Detect which cell encompasses the target text, then output its (X, Y) center coordinate. 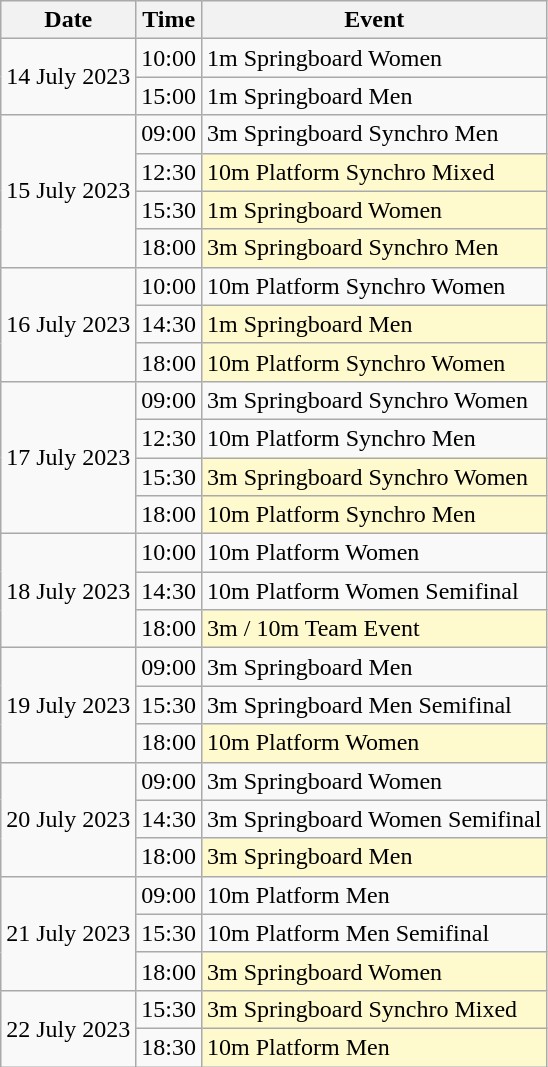
Event (374, 20)
18:30 (169, 1047)
3m Springboard Synchro Mixed (374, 1009)
10m Platform Men Semifinal (374, 933)
16 July 2023 (68, 324)
21 July 2023 (68, 933)
19 July 2023 (68, 705)
15 July 2023 (68, 191)
14 July 2023 (68, 77)
18 July 2023 (68, 591)
10m Platform Synchro Mixed (374, 172)
Date (68, 20)
10m Platform Women Semifinal (374, 591)
15:00 (169, 96)
22 July 2023 (68, 1028)
3m / 10m Team Event (374, 629)
17 July 2023 (68, 457)
Time (169, 20)
20 July 2023 (68, 819)
3m Springboard Men Semifinal (374, 705)
3m Springboard Women Semifinal (374, 819)
